Return the (x, y) coordinate for the center point of the cell that contains the specified text.  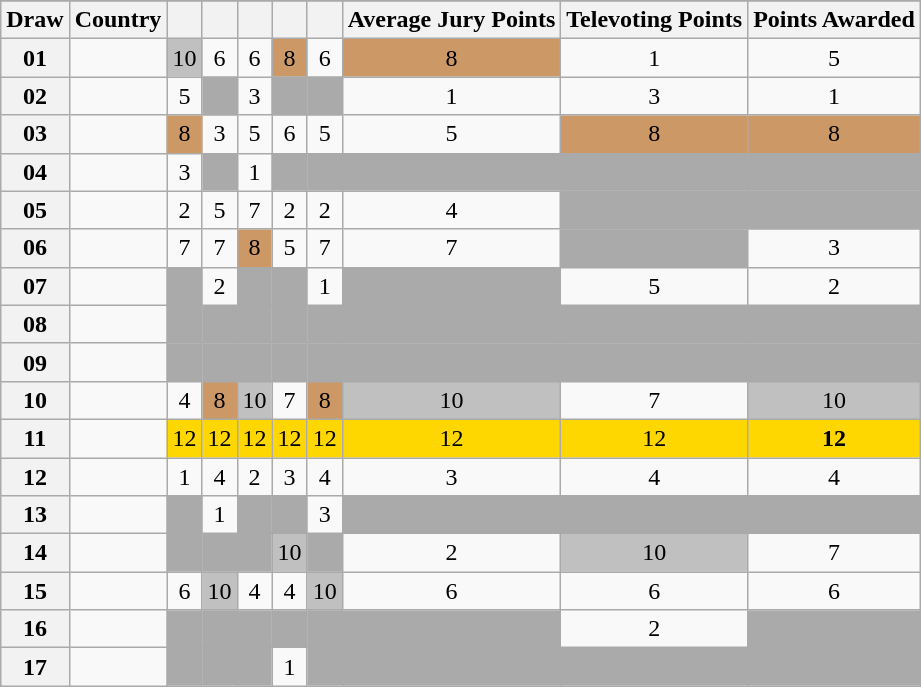
11 (35, 438)
03 (35, 134)
Televoting Points (654, 20)
17 (35, 667)
01 (35, 58)
15 (35, 591)
09 (35, 362)
07 (35, 286)
Points Awarded (834, 20)
08 (35, 324)
05 (35, 210)
16 (35, 629)
04 (35, 172)
02 (35, 96)
06 (35, 248)
Average Jury Points (452, 20)
13 (35, 515)
14 (35, 553)
Country (118, 20)
Draw (35, 20)
